Provide the [X, Y] coordinate of the cell's center where the given text is located.  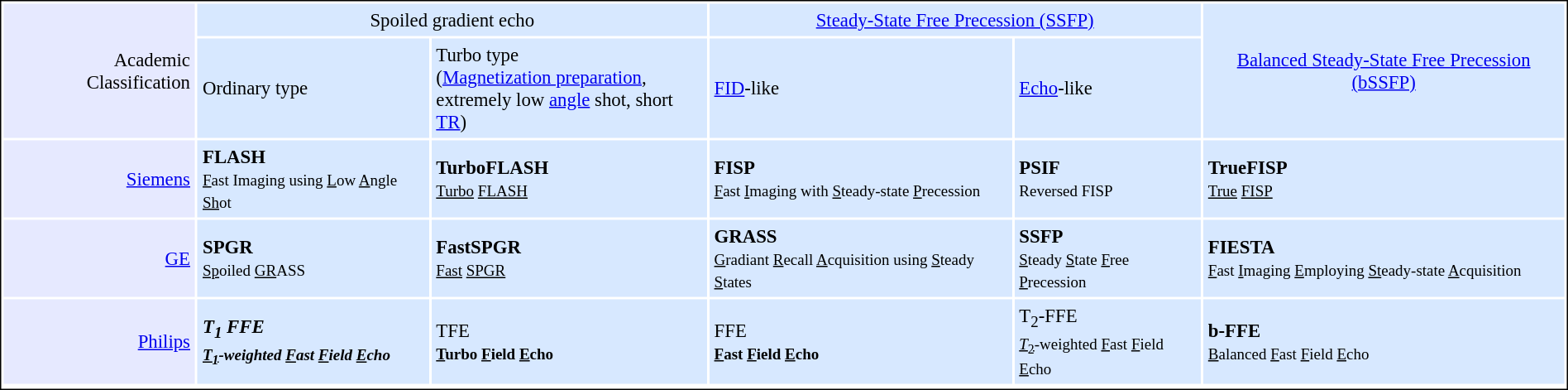
Spoiled gradient echo [452, 20]
Siemens [99, 179]
PSIF Reversed FISP [1107, 179]
Balanced Steady-State Free Precession (bSSFP) [1384, 70]
T1 FFE T1-weighted Fast Field Echo [313, 341]
FIESTA Fast Imaging Employing Steady-state Acquisition [1384, 258]
SPGR Spoiled GRASS [313, 258]
Ordinary type [313, 88]
FID-like [861, 88]
FastSPGR Fast SPGR [569, 258]
FLASH Fast Imaging using Low Angle Shot [313, 179]
T2-FFE T2-weighted Fast Field Echo [1107, 341]
TrueFISP True FISP [1384, 179]
GRASS Gradiant Recall Acquisition using Steady States [861, 258]
SSFP Steady State Free Precession [1107, 258]
Philips [99, 341]
b-FFE Balanced Fast Field Echo [1384, 341]
TFE Turbo Field Echo [569, 341]
GE [99, 258]
Academic Classification [99, 70]
Echo-like [1107, 88]
Steady-State Free Precession (SSFP) [955, 20]
FISP Fast Imaging with Steady-state Precession [861, 179]
Turbo type(Magnetization preparation, extremely low angle shot, short TR) [569, 88]
FFE Fast Field Echo [861, 341]
TurboFLASH Turbo FLASH [569, 179]
